Extract the (x, y) coordinate from the center of the cell holding the provided text.  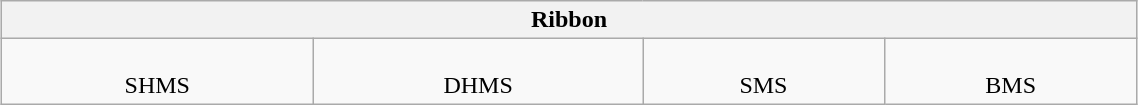
SMS (764, 72)
BMS (1010, 72)
DHMS (478, 72)
Ribbon (569, 20)
SHMS (158, 72)
